Provide the (x, y) coordinate of the cell's center where the given text is located.  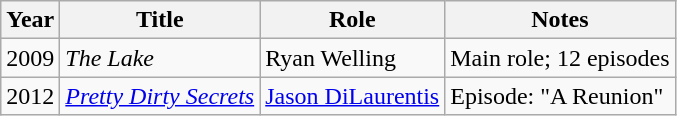
Pretty Dirty Secrets (160, 96)
2012 (30, 96)
2009 (30, 58)
Title (160, 20)
Main role; 12 episodes (560, 58)
The Lake (160, 58)
Year (30, 20)
Episode: "A Reunion" (560, 96)
Role (352, 20)
Ryan Welling (352, 58)
Jason DiLaurentis (352, 96)
Notes (560, 20)
